Locate the cell with the specified text and output its [x, y] center coordinate. 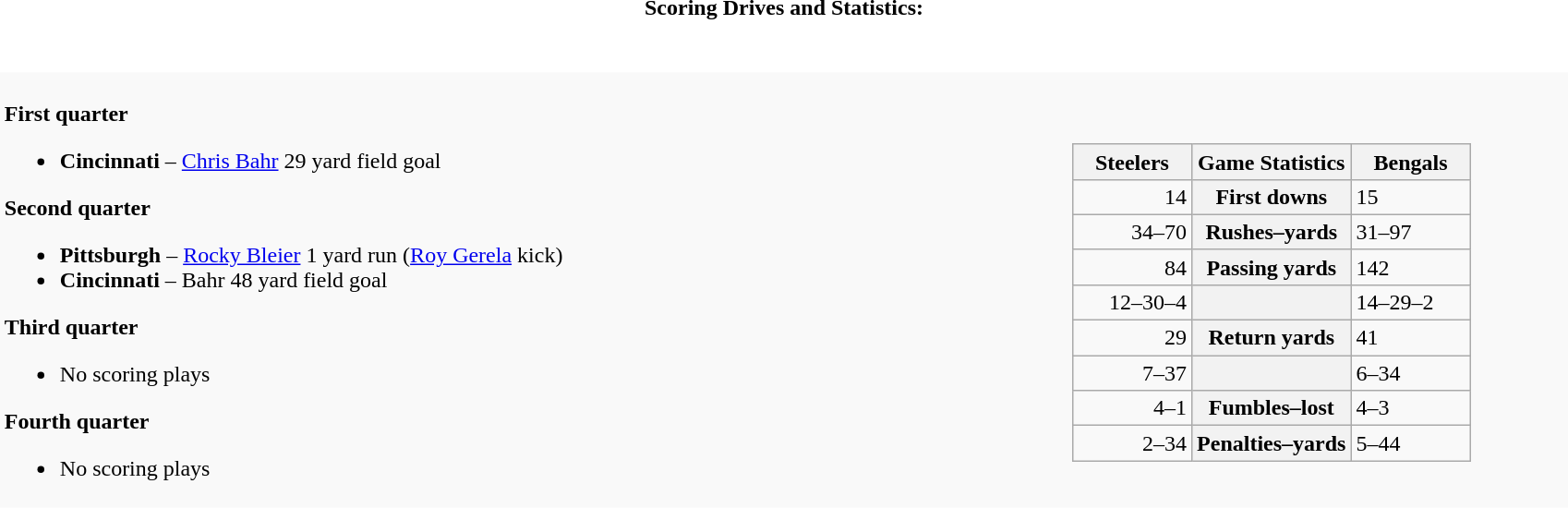
Bengals [1411, 162]
Fumbles–lost [1272, 408]
Game Statistics [1272, 162]
Steelers [1132, 162]
5–44 [1411, 443]
First downs [1272, 197]
84 [1132, 267]
34–70 [1132, 232]
12–30–4 [1132, 302]
14 [1132, 197]
142 [1411, 267]
29 [1132, 338]
2–34 [1132, 443]
Rushes–yards [1272, 232]
Passing yards [1272, 267]
14–29–2 [1411, 302]
6–34 [1411, 373]
31–97 [1411, 232]
15 [1411, 197]
Penalties–yards [1272, 443]
7–37 [1132, 373]
Return yards [1272, 338]
41 [1411, 338]
4–3 [1411, 408]
4–1 [1132, 408]
